Scan for the cell matching the given text and deliver its [X, Y] coordinate at center. 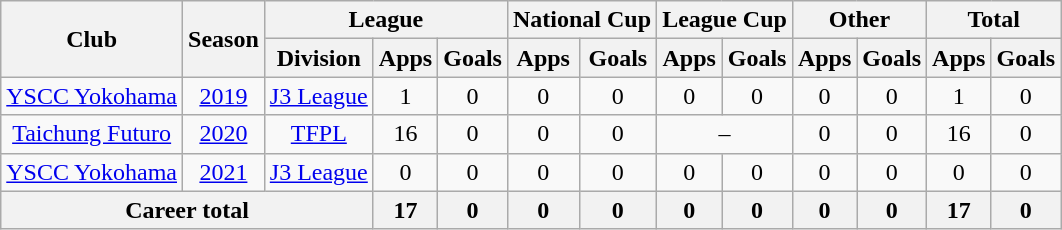
Career total [188, 210]
Season [224, 39]
Taichung Futuro [92, 134]
TFPL [318, 134]
– [725, 134]
2020 [224, 134]
2019 [224, 96]
League Cup [725, 20]
League [386, 20]
Other [859, 20]
2021 [224, 172]
Club [92, 39]
Division [318, 58]
Total [994, 20]
National Cup [582, 20]
